Identify which cell holds the provided text, then report its [x, y] central coordinate. 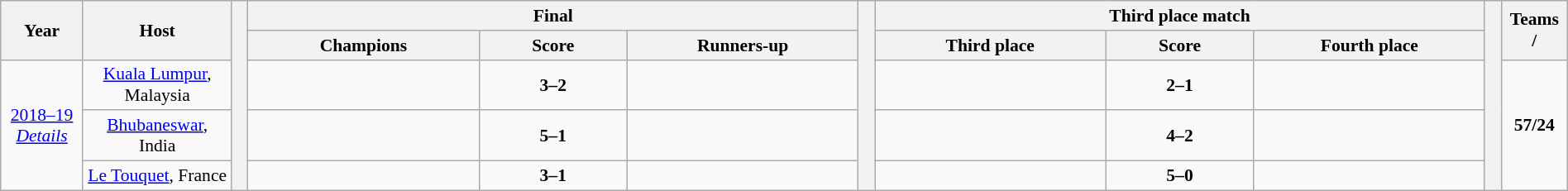
2018–19Details [42, 125]
Le Touquet, France [157, 176]
Fourth place [1370, 45]
Bhubaneswar, India [157, 136]
5–0 [1179, 176]
5–1 [552, 136]
Final [553, 16]
Year [42, 30]
3–2 [552, 84]
2–1 [1179, 84]
Host [157, 30]
57/24 [1534, 125]
3–1 [552, 176]
Runners-up [743, 45]
Third place match [1180, 16]
Teams / [1534, 30]
4–2 [1179, 136]
Third place [991, 45]
Kuala Lumpur, Malaysia [157, 84]
Champions [364, 45]
